Determine the [X, Y] coordinate at the center of the cell enclosing the given text.  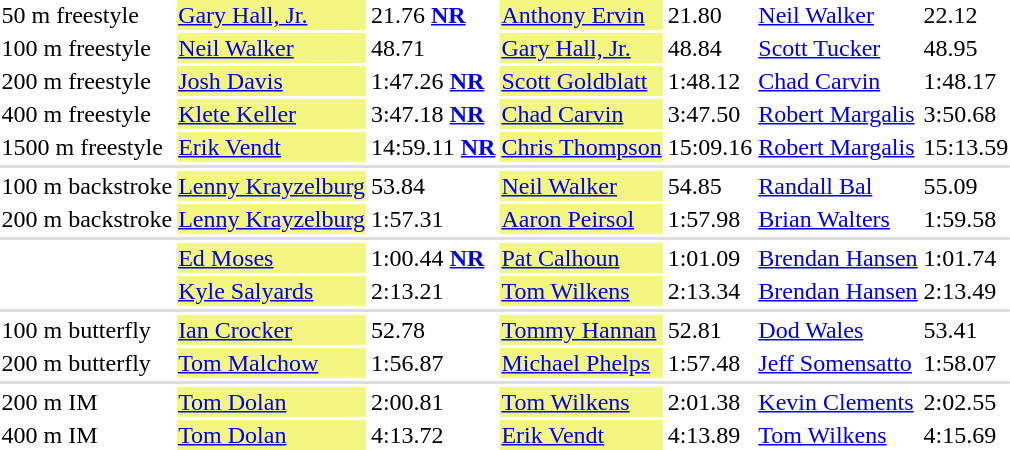
Jeff Somensatto [838, 363]
48.95 [966, 48]
1:47.26 NR [432, 81]
52.81 [710, 330]
14:59.11 NR [432, 147]
53.84 [432, 186]
1:01.74 [966, 258]
1500 m freestyle [87, 147]
2:00.81 [432, 402]
Klete Keller [272, 114]
Pat Calhoun [582, 258]
Ian Crocker [272, 330]
1:48.17 [966, 81]
15:09.16 [710, 147]
3:47.50 [710, 114]
2:01.38 [710, 402]
4:13.72 [432, 435]
Tommy Hannan [582, 330]
48.71 [432, 48]
1:58.07 [966, 363]
1:48.12 [710, 81]
Anthony Ervin [582, 15]
50 m freestyle [87, 15]
4:15.69 [966, 435]
Michael Phelps [582, 363]
100 m freestyle [87, 48]
1:00.44 NR [432, 258]
Chris Thompson [582, 147]
Kyle Salyards [272, 291]
400 m freestyle [87, 114]
Ed Moses [272, 258]
Dod Wales [838, 330]
3:47.18 NR [432, 114]
52.78 [432, 330]
200 m freestyle [87, 81]
100 m butterfly [87, 330]
1:01.09 [710, 258]
3:50.68 [966, 114]
Tom Malchow [272, 363]
48.84 [710, 48]
2:02.55 [966, 402]
54.85 [710, 186]
1:59.58 [966, 219]
4:13.89 [710, 435]
21.76 NR [432, 15]
Randall Bal [838, 186]
2:13.21 [432, 291]
Scott Tucker [838, 48]
Josh Davis [272, 81]
Brian Walters [838, 219]
53.41 [966, 330]
22.12 [966, 15]
Aaron Peirsol [582, 219]
1:57.48 [710, 363]
Scott Goldblatt [582, 81]
200 m IM [87, 402]
15:13.59 [966, 147]
200 m backstroke [87, 219]
400 m IM [87, 435]
Kevin Clements [838, 402]
100 m backstroke [87, 186]
2:13.49 [966, 291]
21.80 [710, 15]
1:57.31 [432, 219]
1:56.87 [432, 363]
2:13.34 [710, 291]
1:57.98 [710, 219]
200 m butterfly [87, 363]
55.09 [966, 186]
